Return the (X, Y) coordinate for the center point of the cell that contains the specified text.  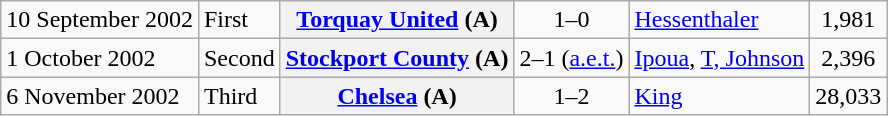
Hessenthaler (720, 20)
Second (239, 58)
King (720, 96)
Ipoua, T, Johnson (720, 58)
10 September 2002 (100, 20)
Chelsea (A) (397, 96)
28,033 (848, 96)
1 October 2002 (100, 58)
First (239, 20)
2,396 (848, 58)
1–2 (572, 96)
1,981 (848, 20)
2–1 (a.e.t.) (572, 58)
Third (239, 96)
1–0 (572, 20)
Stockport County (A) (397, 58)
6 November 2002 (100, 96)
Torquay United (A) (397, 20)
